Return (x, y) of the center of cell containing provided text 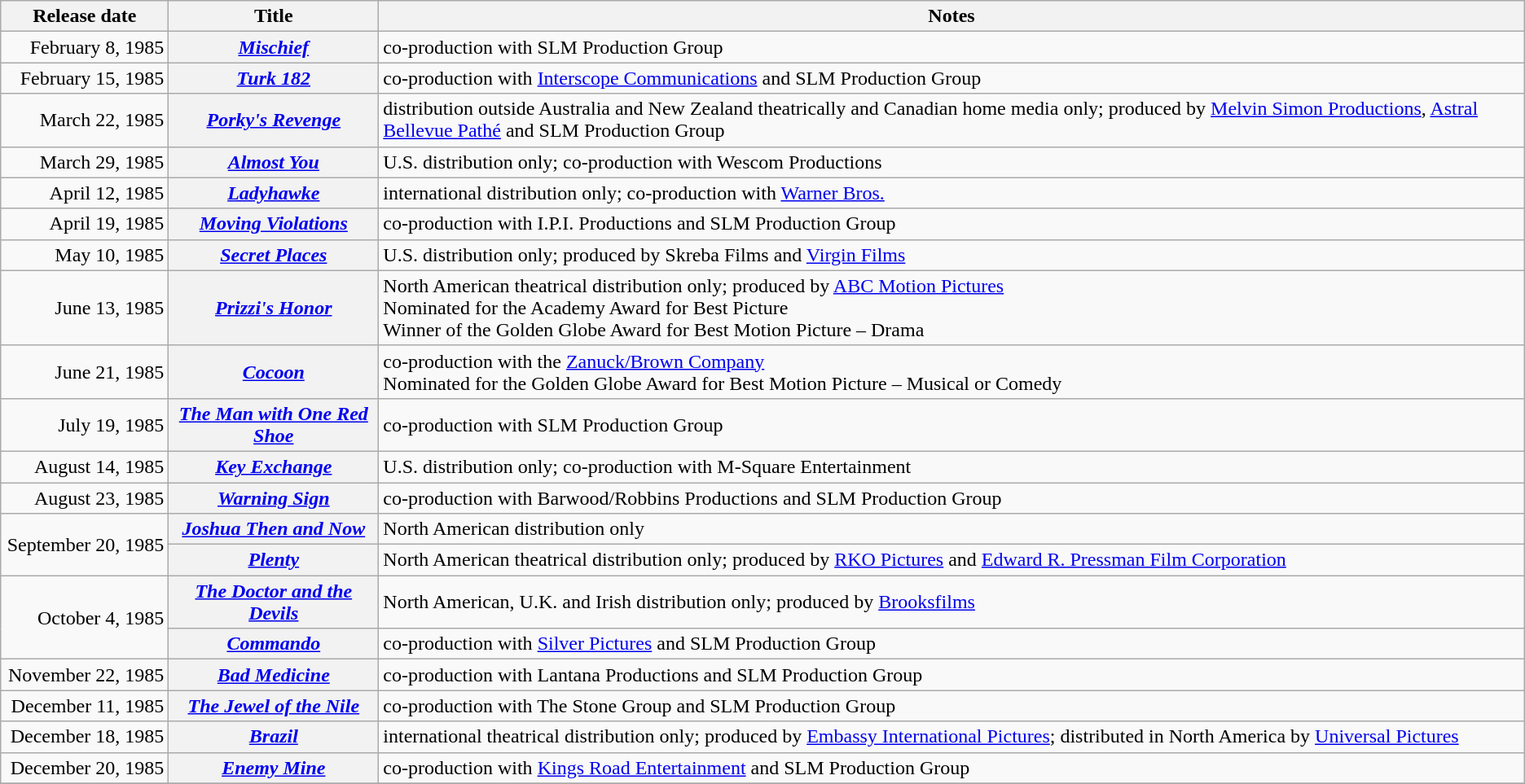
Enemy Mine (274, 768)
Commando (274, 644)
Moving Violations (274, 224)
Prizzi's Honor (274, 308)
June 13, 1985 (85, 308)
co-production with Lantana Productions and SLM Production Group (951, 675)
March 29, 1985 (85, 162)
North American theatrical distribution only; produced by RKO Pictures and Edward R. Pressman Film Corporation (951, 560)
The Doctor and the Devils (274, 602)
Bad Medicine (274, 675)
North American, U.K. and Irish distribution only; produced by Brooksfilms (951, 602)
Plenty (274, 560)
Joshua Then and Now (274, 529)
October 4, 1985 (85, 617)
May 10, 1985 (85, 255)
August 14, 1985 (85, 466)
April 19, 1985 (85, 224)
co-production with Barwood/Robbins Productions and SLM Production Group (951, 497)
Ladyhawke (274, 193)
Release date (85, 16)
Mischief (274, 47)
July 19, 1985 (85, 425)
Turk 182 (274, 78)
Notes (951, 16)
September 20, 1985 (85, 545)
co-production with the Zanuck/Brown CompanyNominated for the Golden Globe Award for Best Motion Picture – Musical or Comedy (951, 371)
Key Exchange (274, 466)
Title (274, 16)
Porky's Revenge (274, 120)
U.S. distribution only; produced by Skreba Films and Virgin Films (951, 255)
co-production with The Stone Group and SLM Production Group (951, 706)
April 12, 1985 (85, 193)
international distribution only; co-production with Warner Bros. (951, 193)
The Man with One Red Shoe (274, 425)
February 8, 1985 (85, 47)
Secret Places (274, 255)
North American distribution only (951, 529)
December 11, 1985 (85, 706)
co-production with Silver Pictures and SLM Production Group (951, 644)
co-production with Interscope Communications and SLM Production Group (951, 78)
June 21, 1985 (85, 371)
The Jewel of the Nile (274, 706)
Brazil (274, 737)
March 22, 1985 (85, 120)
U.S. distribution only; co-production with M-Square Entertainment (951, 466)
Almost You (274, 162)
co-production with I.P.I. Productions and SLM Production Group (951, 224)
December 20, 1985 (85, 768)
December 18, 1985 (85, 737)
November 22, 1985 (85, 675)
Warning Sign (274, 497)
co-production with Kings Road Entertainment and SLM Production Group (951, 768)
August 23, 1985 (85, 497)
February 15, 1985 (85, 78)
U.S. distribution only; co-production with Wescom Productions (951, 162)
international theatrical distribution only; produced by Embassy International Pictures; distributed in North America by Universal Pictures (951, 737)
Cocoon (274, 371)
